Provide the [X, Y] coordinate of the cell's center where the given text is located.  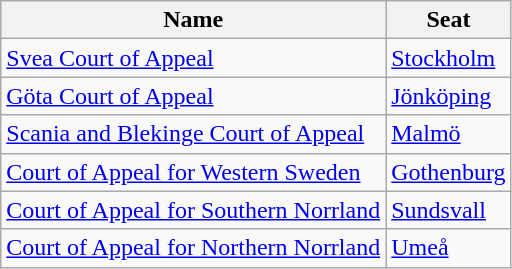
Court of Appeal for Western Sweden [194, 172]
Jönköping [448, 96]
Stockholm [448, 58]
Malmö [448, 134]
Göta Court of Appeal [194, 96]
Sundsvall [448, 210]
Umeå [448, 248]
Gothenburg [448, 172]
Court of Appeal for Northern Norrland [194, 248]
Seat [448, 20]
Court of Appeal for Southern Norrland [194, 210]
Scania and Blekinge Court of Appeal [194, 134]
Svea Court of Appeal [194, 58]
Name [194, 20]
